Locate the cell with the specified text and output its (X, Y) center coordinate. 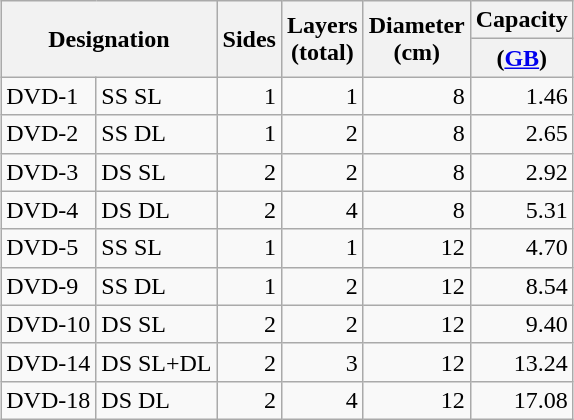
8.54 (522, 286)
DVD-3 (48, 172)
2.65 (522, 134)
DVD-9 (48, 286)
9.40 (522, 324)
13.24 (522, 362)
DVD-14 (48, 362)
17.08 (522, 400)
Designation (109, 39)
1.46 (522, 96)
DVD-2 (48, 134)
2.92 (522, 172)
Diameter(cm) (416, 39)
(GB) (522, 58)
DVD-1 (48, 96)
Layers(total) (322, 39)
DVD-10 (48, 324)
DVD-4 (48, 210)
DVD-5 (48, 248)
3 (322, 362)
4.70 (522, 248)
5.31 (522, 210)
DVD-18 (48, 400)
Sides (249, 39)
DS SL+DL (156, 362)
Capacity (522, 20)
